Provide the (x, y) coordinate of the cell's center where the given text is located.  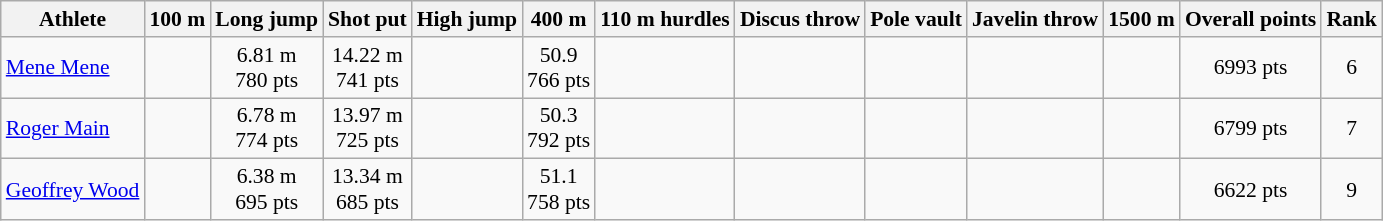
High jump (467, 19)
400 m (558, 19)
6622 pts (1250, 190)
Roger Main (73, 128)
50.3792 pts (558, 128)
Shot put (368, 19)
Athlete (73, 19)
9 (1352, 190)
6.78 m774 pts (266, 128)
100 m (177, 19)
Geoffrey Wood (73, 190)
6799 pts (1250, 128)
6 (1352, 68)
1500 m (1142, 19)
6.38 m695 pts (266, 190)
110 m hurdles (665, 19)
6993 pts (1250, 68)
14.22 m741 pts (368, 68)
Pole vault (916, 19)
7 (1352, 128)
13.97 m725 pts (368, 128)
Rank (1352, 19)
Long jump (266, 19)
50.9766 pts (558, 68)
13.34 m685 pts (368, 190)
Discus throw (800, 19)
Overall points (1250, 19)
Javelin throw (1035, 19)
6.81 m780 pts (266, 68)
51.1758 pts (558, 190)
Mene Mene (73, 68)
